Return (X, Y) of the center of cell containing provided text 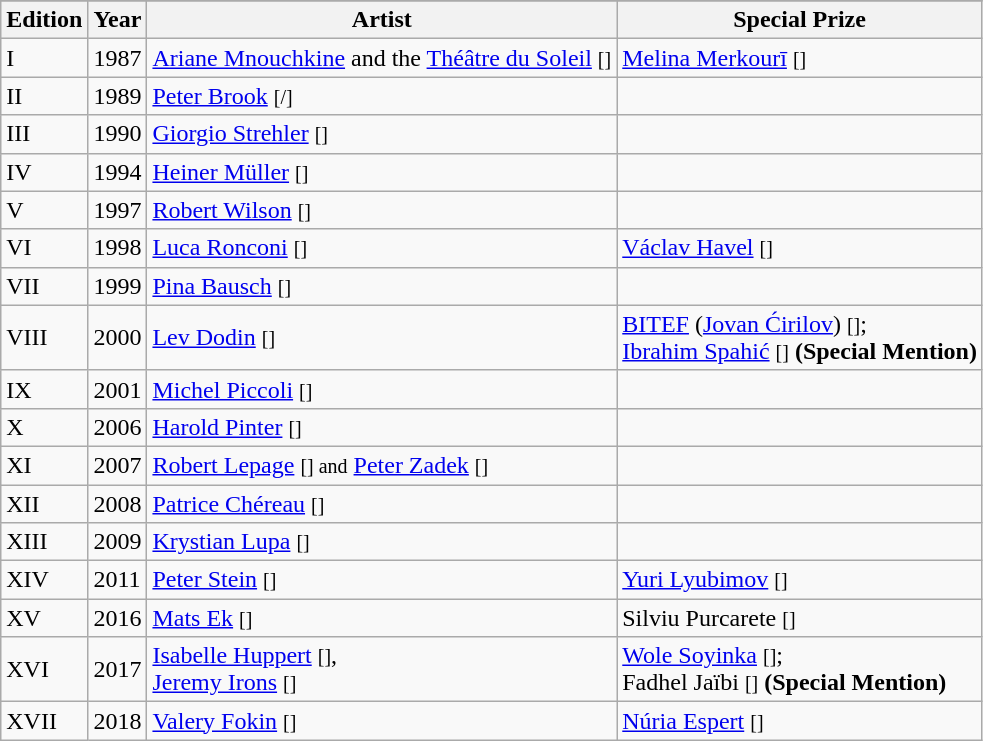
Peter Brook [/] (382, 96)
XV (44, 618)
X (44, 427)
Silviu Purcarete [] (800, 618)
Giorgio Strehler [] (382, 134)
Heiner Müller [] (382, 172)
2006 (118, 427)
2018 (118, 721)
BITEF (Jovan Ćirilov) [];Ibrahim Spahić [] (Special Mention) (800, 338)
XVI (44, 670)
I (44, 58)
Robert Lepage [] and Peter Zadek [] (382, 465)
XII (44, 503)
Valery Fokin [] (382, 721)
Krystian Lupa [] (382, 542)
1994 (118, 172)
2000 (118, 338)
Ariane Mnouchkine and the Théâtre du Soleil [] (382, 58)
VI (44, 248)
1997 (118, 210)
Michel Piccoli [] (382, 389)
Núria Espert [] (800, 721)
Special Prize (800, 20)
Year (118, 20)
1987 (118, 58)
Harold Pinter [] (382, 427)
Luca Ronconi [] (382, 248)
2011 (118, 580)
IX (44, 389)
2009 (118, 542)
V (44, 210)
Robert Wilson [] (382, 210)
Artist (382, 20)
1989 (118, 96)
XVII (44, 721)
2016 (118, 618)
Peter Stein [] (382, 580)
1999 (118, 286)
2017 (118, 670)
Wole Soyinka [];Fadhel Jaïbi [] (Special Mention) (800, 670)
IV (44, 172)
XIV (44, 580)
Václav Havel [] (800, 248)
III (44, 134)
2007 (118, 465)
1990 (118, 134)
VIII (44, 338)
XIII (44, 542)
2008 (118, 503)
Patrice Chéreau [] (382, 503)
XI (44, 465)
Isabelle Huppert [],Jeremy Irons [] (382, 670)
Mats Ek [] (382, 618)
Lev Dodin [] (382, 338)
II (44, 96)
1998 (118, 248)
VII (44, 286)
Edition (44, 20)
Yuri Lyubimov [] (800, 580)
Melina Merkourī [] (800, 58)
2001 (118, 389)
Pina Bausch [] (382, 286)
